Pinpoint the cell where the given text exists, returning its (X, Y) midpoint coordinate. 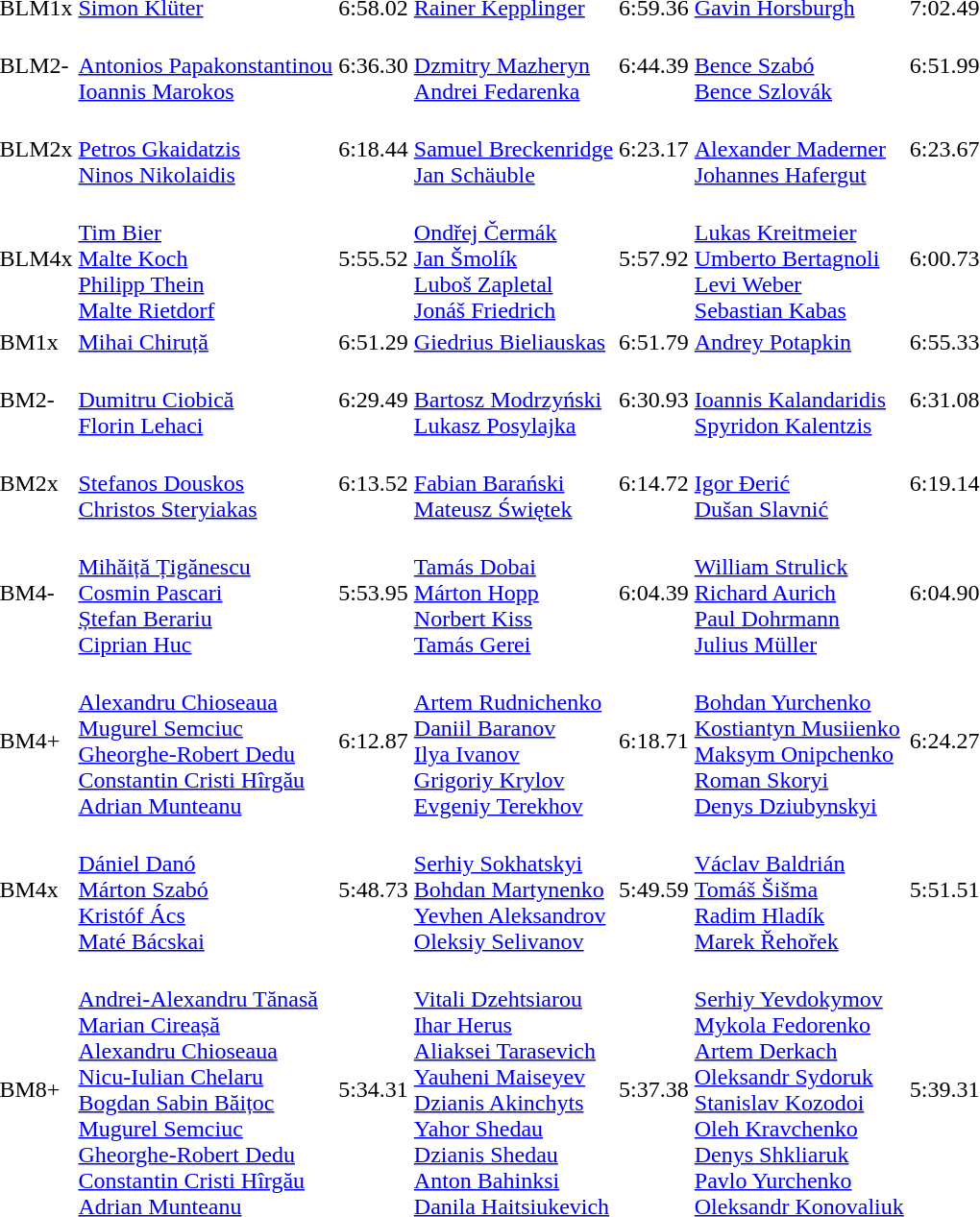
6:29.49 (374, 400)
Antonios PapakonstantinouIoannis Marokos (206, 65)
Serhiy SokhatskyiBohdan MartynenkoYevhen AleksandrovOleksiy Selivanov (513, 889)
5:48.73 (374, 889)
Tim BierMalte KochPhilipp TheinMalte Rietdorf (206, 258)
Fabian BarańskiMateusz Świętek (513, 483)
5:53.95 (374, 593)
Samuel BreckenridgeJan Schäuble (513, 149)
Bohdan YurchenkoKostiantyn MusiienkoMaksym OnipchenkoRoman SkoryiDenys Dziubynskyi (799, 742)
Mihăiță ȚigănescuCosmin PascariȘtefan BerariuCiprian Huc (206, 593)
Alexander MadernerJohannes Hafergut (799, 149)
6:12.87 (374, 742)
Václav BaldriánTomáš ŠišmaRadim HladíkMarek Řehořek (799, 889)
6:44.39 (654, 65)
Dumitru CiobicăFlorin Lehaci (206, 400)
6:18.44 (374, 149)
6:30.93 (654, 400)
5:49.59 (654, 889)
6:04.39 (654, 593)
Artem RudnichenkoDaniil BaranovIlya IvanovGrigoriy KrylovEvgeniy Terekhov (513, 742)
6:14.72 (654, 483)
5:57.92 (654, 258)
Petros GkaidatzisNinos Nikolaidis (206, 149)
Andrey Potapkin (799, 342)
6:36.30 (374, 65)
William StrulickRichard AurichPaul DohrmannJulius Müller (799, 593)
Bartosz ModrzyńskiLukasz Posylajka (513, 400)
Dániel DanóMárton SzabóKristóf ÁcsMaté Bácskai (206, 889)
Ondřej ČermákJan ŠmolíkLuboš ZapletalJonáš Friedrich (513, 258)
6:13.52 (374, 483)
Mihai Chiruță (206, 342)
6:23.17 (654, 149)
6:51.79 (654, 342)
Giedrius Bieliauskas (513, 342)
Igor ĐerićDušan Slavnić (799, 483)
6:18.71 (654, 742)
5:55.52 (374, 258)
Alexandru ChioseauaMugurel SemciucGheorghe-Robert DeduConstantin Cristi HîrgăuAdrian Munteanu (206, 742)
Ioannis KalandaridisSpyridon Kalentzis (799, 400)
Lukas KreitmeierUmberto BertagnoliLevi WeberSebastian Kabas (799, 258)
Stefanos DouskosChristos Steryiakas (206, 483)
Bence SzabóBence Szlovák (799, 65)
Dzmitry MazherynAndrei Fedarenka (513, 65)
6:51.29 (374, 342)
Tamás DobaiMárton HoppNorbert KissTamás Gerei (513, 593)
